From the cell containing the given text, extract its center point as [x, y] coordinate. 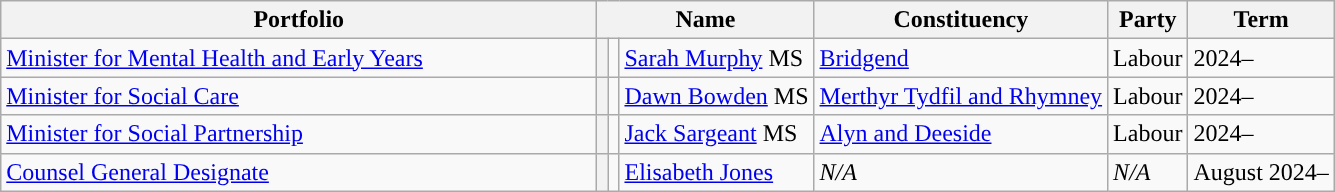
Jack Sargeant MS [716, 134]
Term [1261, 20]
Merthyr Tydfil and Rhymney [961, 96]
Bridgend [961, 58]
Party [1148, 20]
Dawn Bowden MS [716, 96]
Constituency [961, 20]
Portfolio [299, 20]
Minister for Mental Health and Early Years [299, 58]
Minister for Social Partnership [299, 134]
Minister for Social Care [299, 96]
Name [706, 20]
Sarah Murphy MS [716, 58]
August 2024– [1261, 172]
Counsel General Designate [299, 172]
Alyn and Deeside [961, 134]
Elisabeth Jones [716, 172]
